Capture the cell that displays the provided text and extract its [x, y] central coordinate. 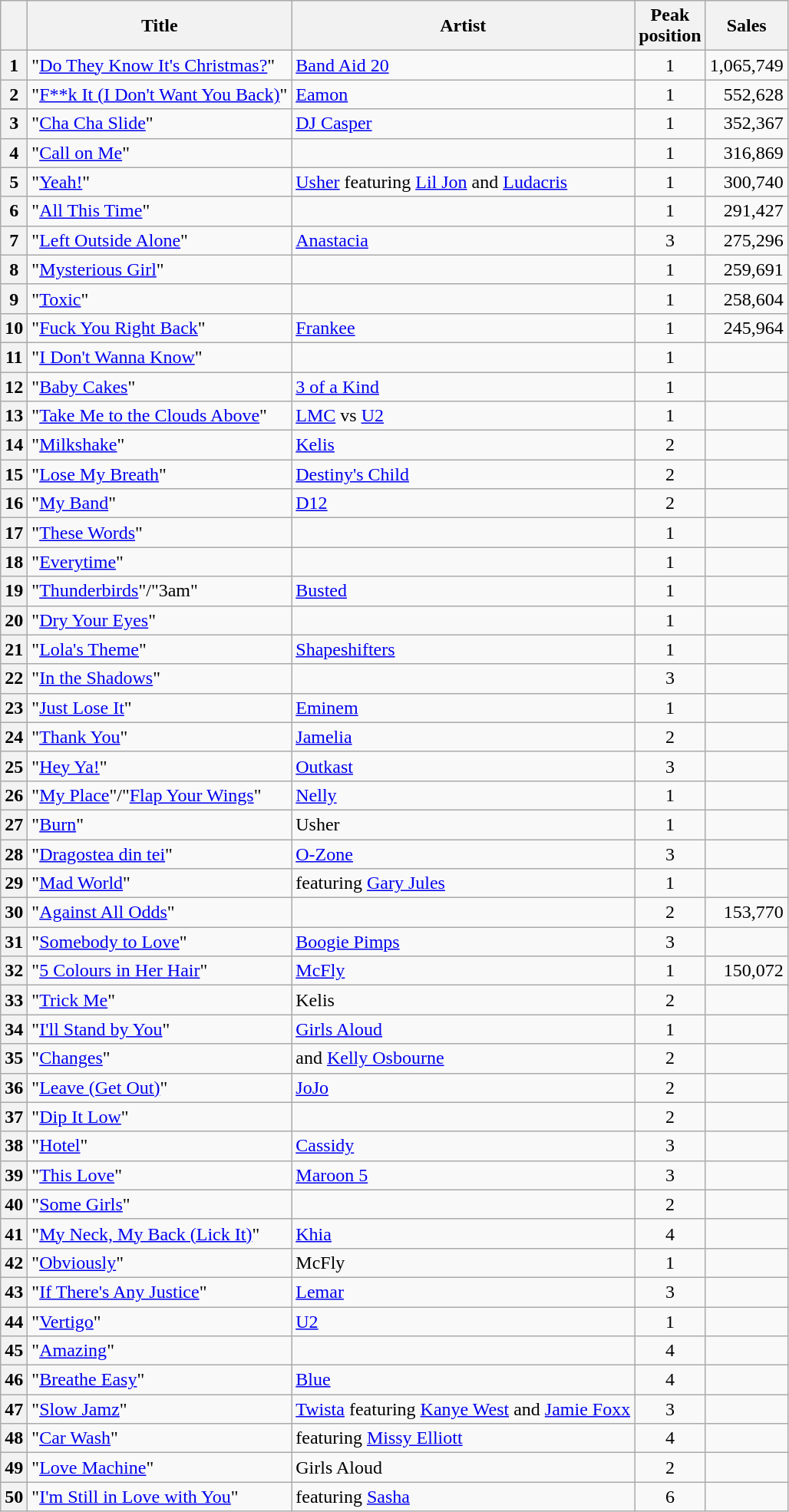
"Some Girls" [160, 1204]
41 [14, 1233]
245,964 [746, 328]
26 [14, 795]
7 [14, 240]
"Cha Cha Slide" [160, 124]
"Breathe Easy" [160, 1380]
"Mad World" [160, 883]
5 [14, 182]
"Yeah!" [160, 182]
JoJo [464, 1088]
"Thank You" [160, 737]
275,296 [746, 240]
153,770 [746, 913]
259,691 [746, 269]
Band Aid 20 [464, 65]
25 [14, 766]
"Hotel" [160, 1146]
Nelly [464, 795]
47 [14, 1409]
Peakposition [670, 26]
Outkast [464, 766]
Jamelia [464, 737]
"My Place"/"Flap Your Wings" [160, 795]
46 [14, 1380]
and Kelly Osbourne [464, 1058]
13 [14, 416]
"Call on Me" [160, 153]
Twista featuring Kanye West and Jamie Foxx [464, 1409]
"Car Wash" [160, 1438]
featuring Gary Jules [464, 883]
15 [14, 474]
"Changes" [160, 1058]
316,869 [746, 153]
"All This Time" [160, 211]
featuring Sasha [464, 1497]
28 [14, 854]
"Against All Odds" [160, 913]
36 [14, 1088]
"Fuck You Right Back" [160, 328]
43 [14, 1292]
"Love Machine" [160, 1467]
31 [14, 942]
Title [160, 26]
"If There's Any Justice" [160, 1292]
D12 [464, 503]
9 [14, 299]
"My Neck, My Back (Lick It)" [160, 1233]
291,427 [746, 211]
Shapeshifters [464, 649]
Frankee [464, 328]
48 [14, 1438]
45 [14, 1351]
1,065,749 [746, 65]
"This Love" [160, 1175]
50 [14, 1497]
"Mysterious Girl" [160, 269]
"F**k It (I Don't Want You Back)" [160, 94]
"Everytime" [160, 562]
LMC vs U2 [464, 416]
"In the Shadows" [160, 678]
U2 [464, 1321]
featuring Missy Elliott [464, 1438]
Cassidy [464, 1146]
150,072 [746, 971]
"Just Lose It" [160, 708]
"Somebody to Love" [160, 942]
42 [14, 1263]
"Left Outside Alone" [160, 240]
22 [14, 678]
"Vertigo" [160, 1321]
24 [14, 737]
"Thunderbirds"/"3am" [160, 591]
16 [14, 503]
Boogie Pimps [464, 942]
"Take Me to the Clouds Above" [160, 416]
"Dragostea din tei" [160, 854]
19 [14, 591]
"Obviously" [160, 1263]
Artist [464, 26]
18 [14, 562]
30 [14, 913]
32 [14, 971]
"Trick Me" [160, 1000]
"Burn" [160, 824]
35 [14, 1058]
Eminem [464, 708]
37 [14, 1117]
552,628 [746, 94]
Anastacia [464, 240]
Lemar [464, 1292]
Sales [746, 26]
33 [14, 1000]
Usher [464, 824]
39 [14, 1175]
10 [14, 328]
8 [14, 269]
"Do They Know It's Christmas?" [160, 65]
20 [14, 620]
"Baby Cakes" [160, 386]
O-Zone [464, 854]
"Lose My Breath" [160, 474]
"5 Colours in Her Hair" [160, 971]
3 of a Kind [464, 386]
"Milkshake" [160, 445]
11 [14, 357]
Blue [464, 1380]
40 [14, 1204]
Khia [464, 1233]
"I Don't Wanna Know" [160, 357]
Eamon [464, 94]
Maroon 5 [464, 1175]
49 [14, 1467]
258,604 [746, 299]
300,740 [746, 182]
34 [14, 1029]
"Hey Ya!" [160, 766]
"My Band" [160, 503]
Usher featuring Lil Jon and Ludacris [464, 182]
"Lola's Theme" [160, 649]
"These Words" [160, 533]
"Toxic" [160, 299]
17 [14, 533]
29 [14, 883]
21 [14, 649]
"I'm Still in Love with You" [160, 1497]
Busted [464, 591]
14 [14, 445]
38 [14, 1146]
"Dry Your Eyes" [160, 620]
"Amazing" [160, 1351]
27 [14, 824]
23 [14, 708]
DJ Casper [464, 124]
12 [14, 386]
"Slow Jamz" [160, 1409]
352,367 [746, 124]
44 [14, 1321]
"I'll Stand by You" [160, 1029]
"Leave (Get Out)" [160, 1088]
Destiny's Child [464, 474]
"Dip It Low" [160, 1117]
